Extract the (X, Y) coordinate from the center of the cell holding the provided text.  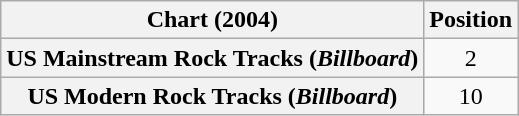
2 (471, 58)
Chart (2004) (212, 20)
US Modern Rock Tracks (Billboard) (212, 96)
10 (471, 96)
Position (471, 20)
US Mainstream Rock Tracks (Billboard) (212, 58)
